Detect which cell encompasses the target text, then output its [x, y] center coordinate. 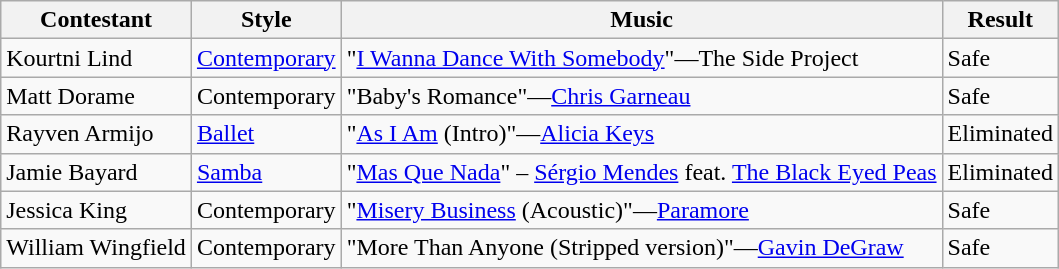
"Baby's Romance"—Chris Garneau [642, 96]
Kourtni Lind [96, 58]
"As I Am (Intro)"—Alicia Keys [642, 134]
Ballet [266, 134]
Result [1000, 20]
Jamie Bayard [96, 172]
"Mas Que Nada" – Sérgio Mendes feat. The Black Eyed Peas [642, 172]
Matt Dorame [96, 96]
Contestant [96, 20]
Music [642, 20]
"More Than Anyone (Stripped version)"—Gavin DeGraw [642, 248]
"Misery Business (Acoustic)"—Paramore [642, 210]
William Wingfield [96, 248]
Jessica King [96, 210]
Style [266, 20]
Samba [266, 172]
"I Wanna Dance With Somebody"—The Side Project [642, 58]
Rayven Armijo [96, 134]
